Return the [x, y] coordinate for the center point of the cell that contains the specified text.  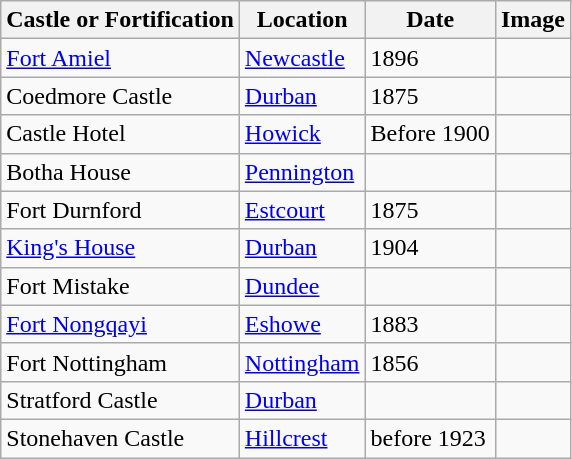
Fort Nottingham [120, 362]
Before 1900 [430, 134]
Dundee [302, 286]
Howick [302, 134]
Location [302, 20]
Castle Hotel [120, 134]
Fort Durnford [120, 210]
1896 [430, 58]
1883 [430, 324]
Stratford Castle [120, 400]
Newcastle [302, 58]
Image [532, 20]
Coedmore Castle [120, 96]
Stonehaven Castle [120, 438]
Estcourt [302, 210]
1904 [430, 248]
Pennington [302, 172]
Fort Mistake [120, 286]
Botha House [120, 172]
1856 [430, 362]
Fort Nongqayi [120, 324]
Hillcrest [302, 438]
Eshowe [302, 324]
Fort Amiel [120, 58]
King's House [120, 248]
Castle or Fortification [120, 20]
before 1923 [430, 438]
Nottingham [302, 362]
Date [430, 20]
